For the text-containing cell, return its midpoint in [X, Y] coordinate format. 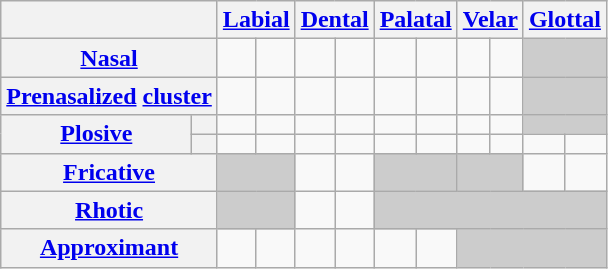
Prenasalized cluster [110, 96]
Velar [490, 20]
Approximant [110, 248]
Dental [334, 20]
Nasal [110, 58]
Glottal [564, 20]
Labial [256, 20]
Plosive [96, 134]
Palatal [416, 20]
Rhotic [110, 210]
Fricative [110, 172]
